Provide the (X, Y) coordinate of the cell's center where the given text is located.  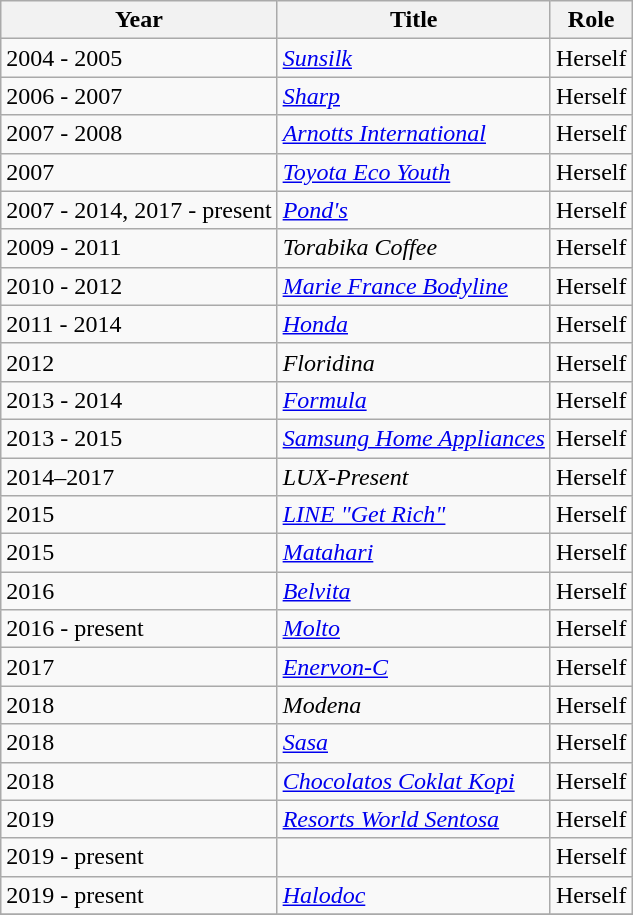
2007 - 2008 (139, 134)
Belvita (414, 591)
Sasa (414, 743)
Title (414, 20)
Halodoc (414, 895)
Resorts World Sentosa (414, 819)
LUX-Present (414, 477)
Formula (414, 400)
2007 (139, 172)
2013 - 2015 (139, 438)
LINE "Get Rich" (414, 515)
Marie France Bodyline (414, 286)
2014–2017 (139, 477)
2006 - 2007 (139, 96)
2016 - present (139, 629)
2007 - 2014, 2017 - present (139, 210)
2013 - 2014 (139, 400)
2004 - 2005 (139, 58)
2019 (139, 819)
Role (591, 20)
Samsung Home Appliances (414, 438)
Toyota Eco Youth (414, 172)
Sharp (414, 96)
2010 - 2012 (139, 286)
Arnotts International (414, 134)
Sunsilk (414, 58)
Chocolatos Coklat Kopi (414, 781)
Honda (414, 324)
2011 - 2014 (139, 324)
Pond's (414, 210)
Torabika Coffee (414, 248)
2017 (139, 667)
Matahari (414, 553)
Molto (414, 629)
Floridina (414, 362)
2009 - 2011 (139, 248)
Enervon-C (414, 667)
Modena (414, 705)
2012 (139, 362)
2016 (139, 591)
Year (139, 20)
